Pinpoint the cell where the given text exists, returning its [X, Y] midpoint coordinate. 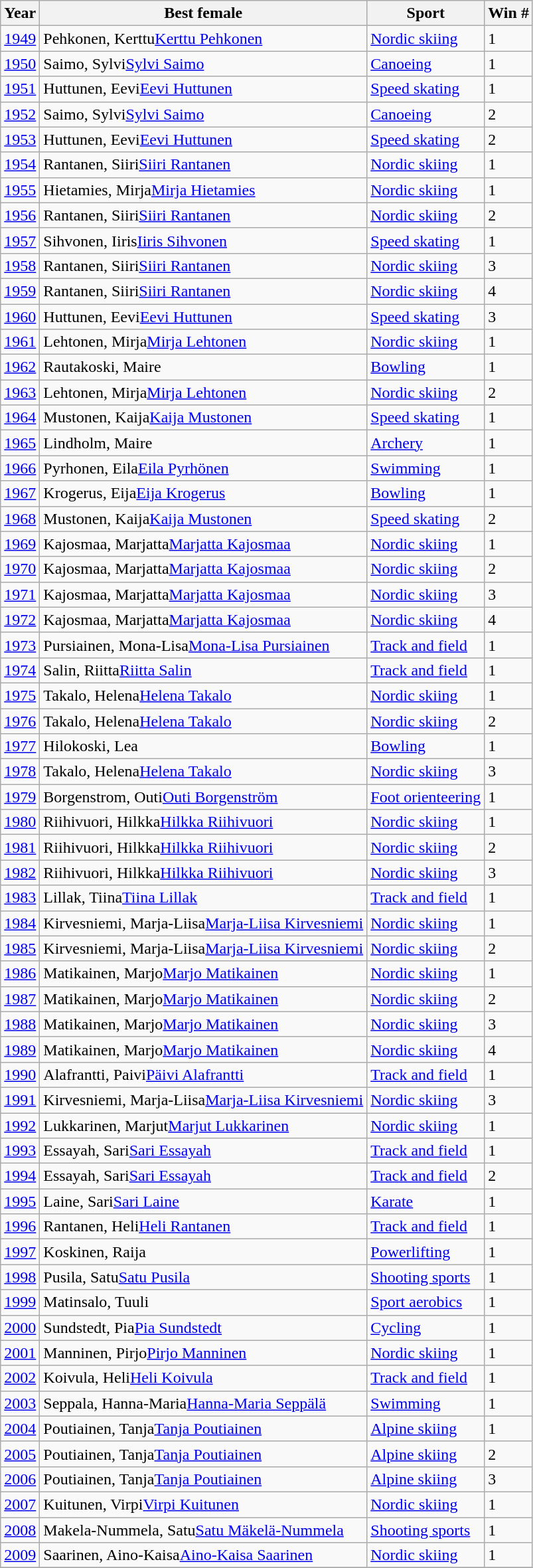
Koivula, HeliHeli Koivula [203, 1378]
Hilokoski, Lea [203, 746]
1970 [20, 569]
1949 [20, 39]
Karate [426, 1201]
Powerlifting [426, 1252]
Rautakoski, Maire [203, 367]
Matinsalo, Tuuli [203, 1302]
2006 [20, 1479]
1966 [20, 468]
1954 [20, 165]
2005 [20, 1454]
Sundstedt, PiaPia Sundstedt [203, 1328]
Best female [203, 13]
Kuitunen, VirpiVirpi Kuitunen [203, 1504]
2000 [20, 1328]
1965 [20, 443]
1972 [20, 620]
1957 [20, 240]
Foot orienteering [426, 797]
1995 [20, 1201]
Lukkarinen, MarjutMarjut Lukkarinen [203, 1126]
Year [20, 13]
1975 [20, 695]
1961 [20, 342]
Saarinen, Aino-KaisaAino-Kaisa Saarinen [203, 1555]
1950 [20, 64]
2009 [20, 1555]
1983 [20, 898]
1984 [20, 923]
Alafrantti, PaiviPäivi Alafrantti [203, 1075]
Pursiainen, Mona-LisaMona-Lisa Pursiainen [203, 645]
1968 [20, 519]
1990 [20, 1075]
1953 [20, 139]
Lindholm, Maire [203, 443]
2003 [20, 1403]
1964 [20, 418]
1976 [20, 721]
Sport [426, 13]
2002 [20, 1378]
1999 [20, 1302]
Cycling [426, 1328]
Hietamies, MirjaMirja Hietamies [203, 190]
1958 [20, 266]
1963 [20, 392]
1996 [20, 1227]
1952 [20, 114]
Borgenstrom, OutiOuti Borgenström [203, 797]
1982 [20, 873]
1988 [20, 1024]
Makela-Nummela, SatuSatu Mäkelä-Nummela [203, 1529]
1960 [20, 317]
1979 [20, 797]
2004 [20, 1429]
Pusila, SatuSatu Pusila [203, 1277]
1998 [20, 1277]
1969 [20, 544]
Pyrhonen, EilaEila Pyrhönen [203, 468]
1974 [20, 670]
1987 [20, 999]
1980 [20, 822]
2001 [20, 1353]
Salin, RiittaRiitta Salin [203, 670]
1994 [20, 1176]
1971 [20, 594]
1985 [20, 948]
Lillak, TiinaTiina Lillak [203, 898]
Laine, SariSari Laine [203, 1201]
Krogerus, EijaEija Krogerus [203, 493]
1959 [20, 291]
Archery [426, 443]
Win # [508, 13]
Sihvonen, IirisIiris Sihvonen [203, 240]
1956 [20, 215]
Koskinen, Raija [203, 1252]
Rantanen, HeliHeli Rantanen [203, 1227]
1967 [20, 493]
2008 [20, 1529]
1951 [20, 89]
1973 [20, 645]
Sport aerobics [426, 1302]
Seppala, Hanna-MariaHanna-Maria Seppälä [203, 1403]
Manninen, PirjoPirjo Manninen [203, 1353]
Pehkonen, KerttuKerttu Pehkonen [203, 39]
1978 [20, 772]
1997 [20, 1252]
1981 [20, 847]
1977 [20, 746]
2007 [20, 1504]
1989 [20, 1049]
1955 [20, 190]
1993 [20, 1151]
1986 [20, 974]
1992 [20, 1126]
1962 [20, 367]
1991 [20, 1100]
